Capture the cell that displays the provided text and extract its [X, Y] central coordinate. 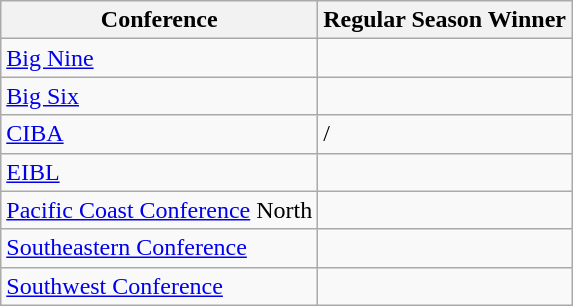
/ [445, 134]
Big Nine [160, 58]
Conference [160, 20]
CIBA [160, 134]
Southwest Conference [160, 286]
EIBL [160, 172]
Regular Season Winner [445, 20]
Southeastern Conference [160, 248]
Pacific Coast Conference North [160, 210]
Big Six [160, 96]
